Output the [x, y] coordinate of the center of the cell containing the given text.  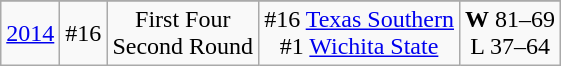
First FourSecond Round [183, 34]
2014 [30, 34]
#16 [84, 34]
#16 Texas Southern#1 Wichita State [360, 34]
W 81–69L 37–64 [510, 34]
